Search for the cell housing the specified text and yield its [X, Y] center coordinate. 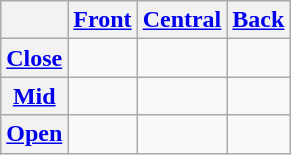
Open [34, 134]
Close [34, 58]
Front [102, 20]
Back [258, 20]
Mid [34, 96]
Central [182, 20]
